Scan for the cell matching the given text and deliver its [x, y] coordinate at center. 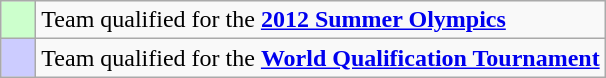
Team qualified for the 2012 Summer Olympics [320, 20]
Team qualified for the World Qualification Tournament [320, 58]
